Identify which cell holds the provided text, then report its (x, y) central coordinate. 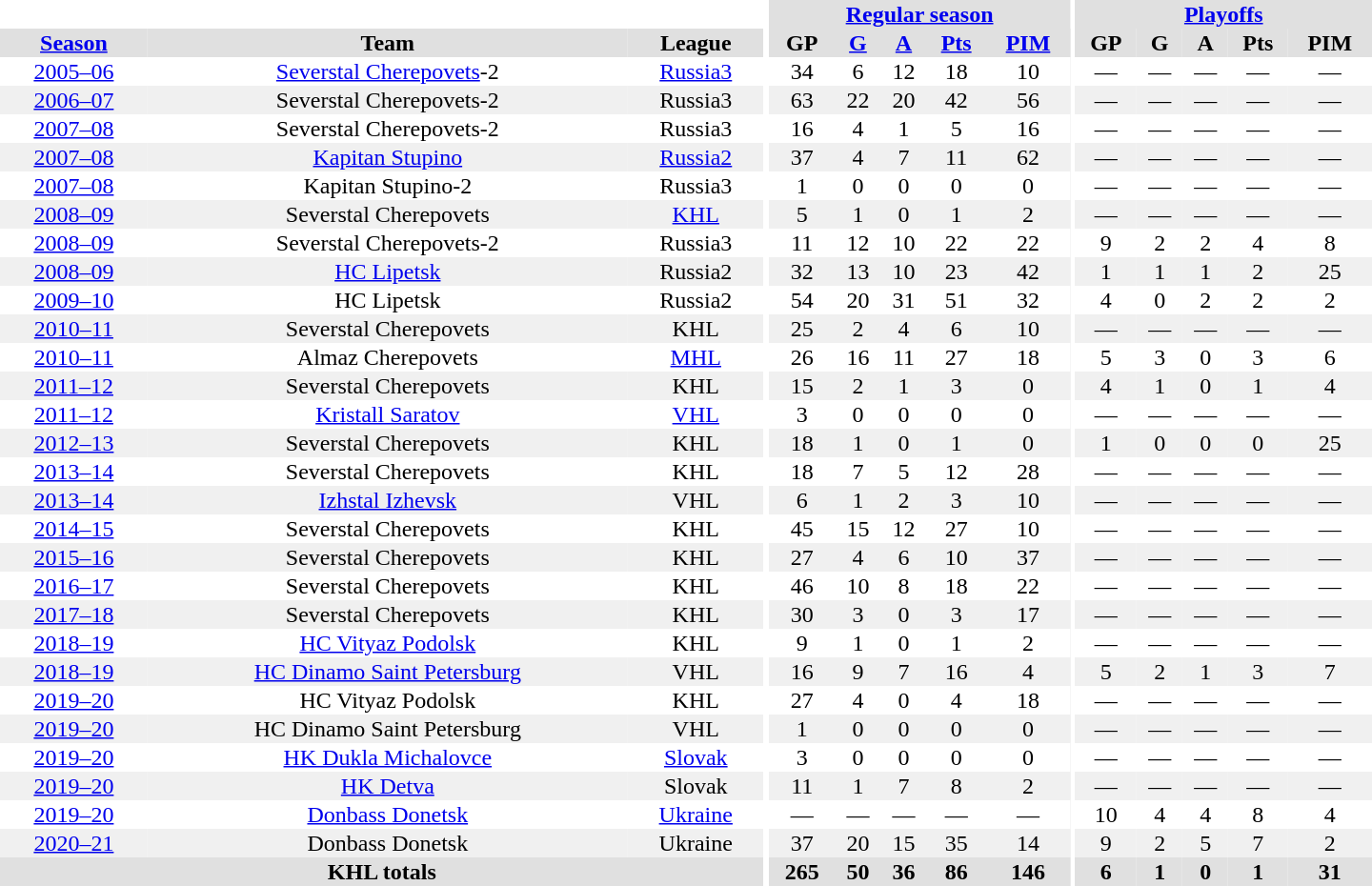
63 (802, 100)
28 (1028, 472)
Season (74, 43)
HK Detva (388, 786)
Izhstal Izhevsk (388, 500)
2015–16 (74, 557)
HK Dukla Michalovce (388, 757)
46 (802, 586)
35 (957, 843)
30 (802, 614)
League (696, 43)
KHL totals (382, 872)
Kristall Saratov (388, 414)
26 (802, 357)
2014–15 (74, 529)
51 (957, 300)
Team (388, 43)
14 (1028, 843)
50 (857, 872)
45 (802, 529)
2016–17 (74, 586)
2017–18 (74, 614)
Almaz Cherepovets (388, 357)
86 (957, 872)
2020–21 (74, 843)
13 (857, 272)
54 (802, 300)
Kapitan Stupino (388, 157)
Regular season (919, 14)
Kapitan Stupino-2 (388, 186)
2012–13 (74, 443)
Playoffs (1223, 14)
2009–10 (74, 300)
36 (903, 872)
23 (957, 272)
265 (802, 872)
17 (1028, 614)
62 (1028, 157)
146 (1028, 872)
MHL (696, 357)
34 (802, 71)
56 (1028, 100)
2005–06 (74, 71)
2006–07 (74, 100)
